Provide the [X, Y] coordinate of the cell's center where the given text is located.  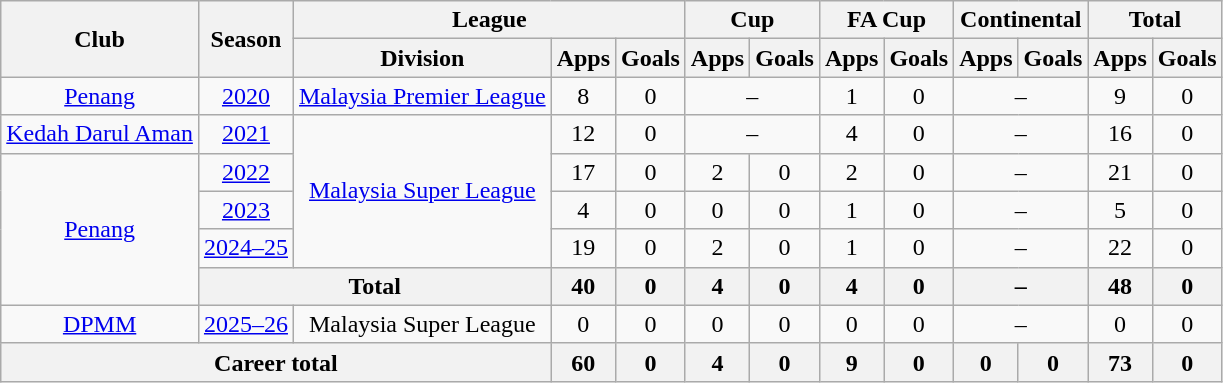
League [489, 20]
DPMM [100, 324]
2022 [246, 172]
2025–26 [246, 324]
Malaysia Premier League [422, 96]
Career total [276, 362]
2021 [246, 134]
5 [1120, 210]
16 [1120, 134]
19 [583, 248]
17 [583, 172]
Continental [1021, 20]
21 [1120, 172]
Cup [752, 20]
2024–25 [246, 248]
73 [1120, 362]
22 [1120, 248]
12 [583, 134]
Season [246, 39]
40 [583, 286]
FA Cup [886, 20]
Kedah Darul Aman [100, 134]
8 [583, 96]
2023 [246, 210]
48 [1120, 286]
60 [583, 362]
Club [100, 39]
Division [422, 58]
2020 [246, 96]
